Locate the cell with the specified text and output its [x, y] center coordinate. 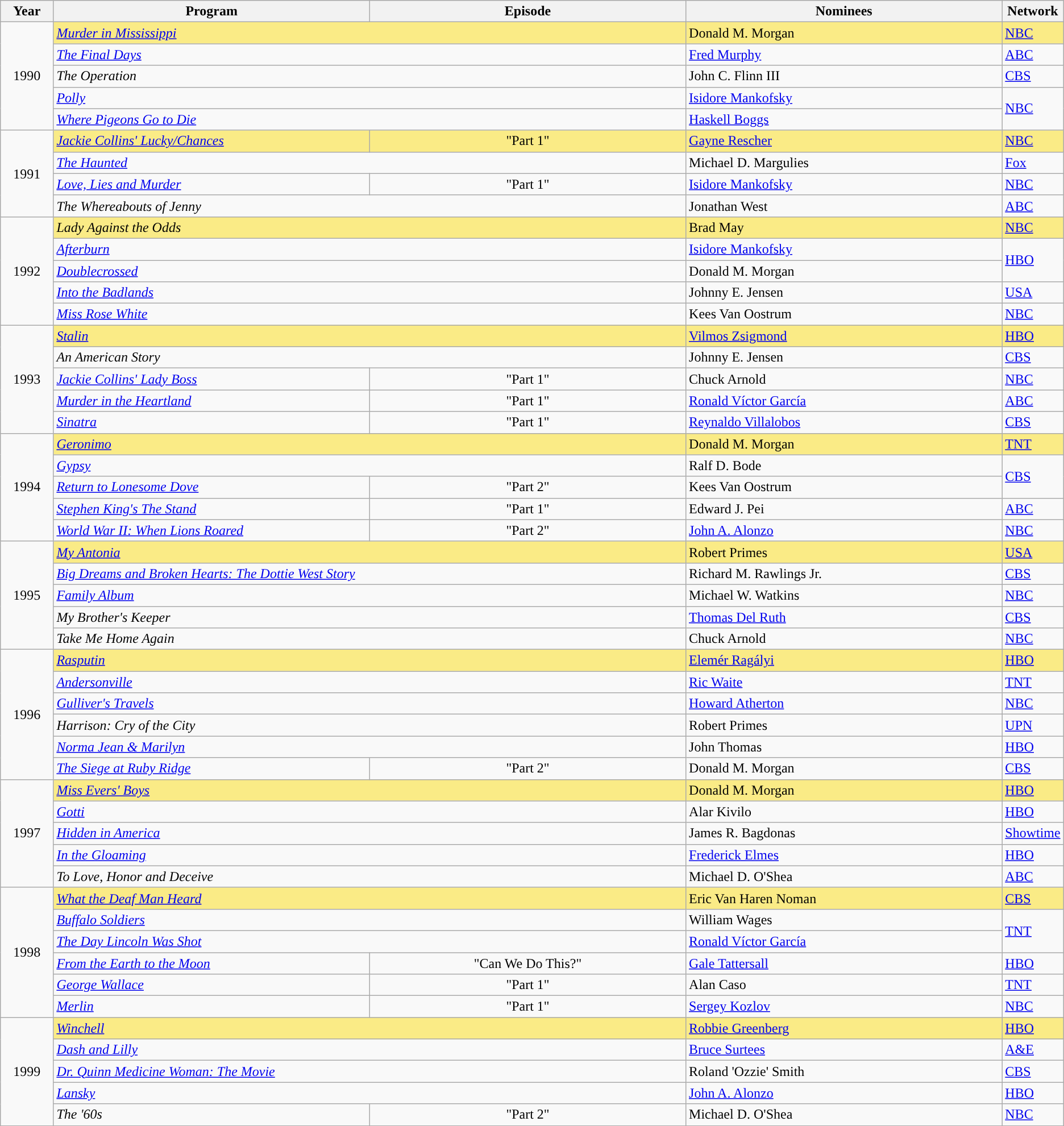
Sinatra [211, 422]
1996 [27, 714]
In the Gloaming [369, 855]
My Brother's Keeper [369, 617]
Fred Murphy [844, 55]
Murder in the Heartland [211, 401]
Roland 'Ozzie' Smith [844, 1071]
Buffalo Soldiers [369, 920]
George Wallace [211, 985]
Murder in Mississippi [369, 33]
Love, Lies and Murder [211, 184]
Hidden in America [369, 833]
1992 [27, 271]
1999 [27, 1071]
Big Dreams and Broken Hearts: The Dottie West Story [369, 574]
Richard M. Rawlings Jr. [844, 574]
The Day Lincoln Was Shot [369, 941]
Andersonville [369, 682]
The Whereabouts of Jenny [369, 206]
Thomas Del Ruth [844, 617]
Robbie Greenberg [844, 1028]
Brad May [844, 227]
Gypsy [369, 466]
Merlin [211, 1007]
1994 [27, 487]
1991 [27, 173]
Jonathan West [844, 206]
Edward J. Pei [844, 509]
John Thomas [844, 747]
"Can We Do This?" [528, 963]
James R. Bagdonas [844, 833]
UPN [1033, 725]
Rasputin [369, 660]
Elemér Ragályi [844, 660]
Gotti [369, 812]
Gayne Rescher [844, 141]
Year [27, 11]
William Wages [844, 920]
Alan Caso [844, 985]
Doublecrossed [369, 271]
Network [1033, 11]
From the Earth to the Moon [211, 963]
Into the Badlands [369, 293]
World War II: When Lions Roared [211, 530]
Michael D. Margulies [844, 163]
Haskell Boggs [844, 119]
Vilmos Zsigmond [844, 336]
Fox [1033, 163]
John C. Flinn III [844, 76]
Howard Atherton [844, 704]
Norma Jean & Marilyn [369, 747]
A&E [1033, 1050]
1993 [27, 379]
Episode [528, 11]
Nominees [844, 11]
Dash and Lilly [369, 1050]
1990 [27, 76]
Jackie Collins' Lucky/Chances [211, 141]
1997 [27, 833]
Showtime [1033, 833]
Program [211, 11]
The Operation [369, 76]
Take Me Home Again [369, 639]
Gale Tattersall [844, 963]
Ralf D. Bode [844, 466]
Lansky [369, 1093]
Gulliver's Travels [369, 704]
Stalin [369, 336]
1995 [27, 595]
The Final Days [369, 55]
Polly [369, 98]
To Love, Honor and Deceive [369, 876]
Lady Against the Odds [369, 227]
Geronimo [369, 444]
Miss Evers' Boys [369, 790]
1998 [27, 952]
Michael W. Watkins [844, 595]
Dr. Quinn Medicine Woman: The Movie [369, 1071]
The Siege at Ruby Ridge [211, 768]
Return to Lonesome Dove [211, 487]
Afterburn [369, 249]
Alar Kivilo [844, 812]
Winchell [369, 1028]
Where Pigeons Go to Die [369, 119]
Miss Rose White [369, 314]
What the Deaf Man Heard [369, 898]
Sergey Kozlov [844, 1007]
Ric Waite [844, 682]
Stephen King's The Stand [211, 509]
Family Album [369, 595]
Harrison: Cry of the City [369, 725]
Reynaldo Villalobos [844, 422]
The Haunted [369, 163]
Bruce Surtees [844, 1050]
The '60s [211, 1115]
An American Story [369, 358]
My Antonia [369, 552]
Jackie Collins' Lady Boss [211, 379]
Eric Van Haren Noman [844, 898]
Frederick Elmes [844, 855]
